Pinpoint the cell where the given text exists, returning its [x, y] midpoint coordinate. 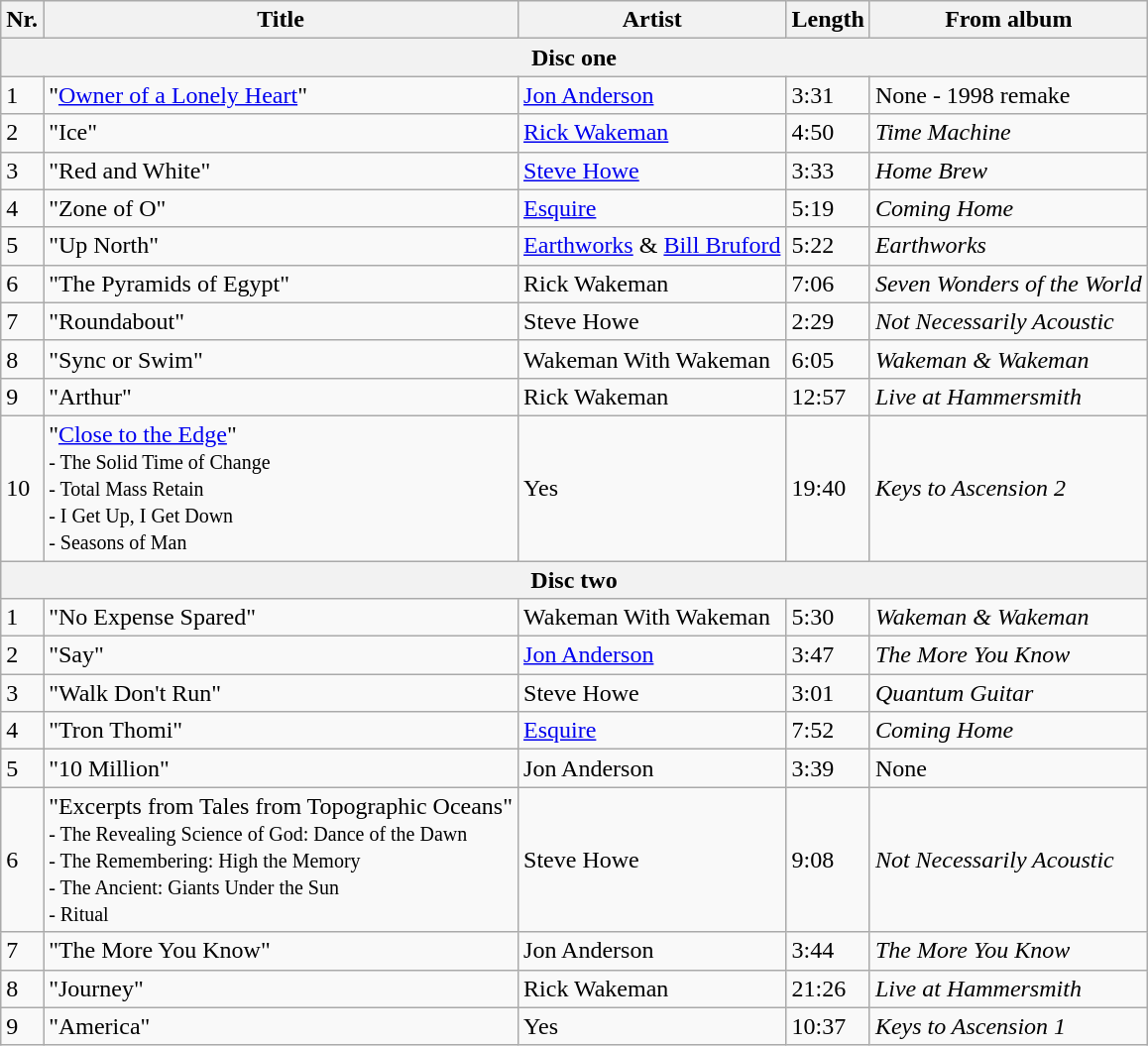
Earthworks [1008, 246]
5:19 [828, 208]
"The More You Know" [282, 951]
Quantum Guitar [1008, 693]
"Walk Don't Run" [282, 693]
Disc one [575, 58]
5:30 [828, 618]
6:05 [828, 359]
3:33 [828, 171]
"Ice" [282, 133]
"Up North" [282, 246]
5:22 [828, 246]
Seven Wonders of the World [1008, 284]
"America" [282, 1026]
"Close to the Edge"- The Solid Time of Change- Total Mass Retain- I Get Up, I Get Down- Seasons of Man [282, 488]
7:06 [828, 284]
Time Machine [1008, 133]
"Journey" [282, 988]
3:47 [828, 655]
4:50 [828, 133]
"Owner of a Lonely Heart" [282, 95]
Home Brew [1008, 171]
"Sync or Swim" [282, 359]
"Zone of O" [282, 208]
3:39 [828, 768]
"Say" [282, 655]
19:40 [828, 488]
None - 1998 remake [1008, 95]
None [1008, 768]
"No Expense Spared" [282, 618]
Keys to Ascension 2 [1008, 488]
Nr. [22, 20]
"Tron Thomi" [282, 731]
10:37 [828, 1026]
Title [282, 20]
3:44 [828, 951]
"10 Million" [282, 768]
"Red and White" [282, 171]
Length [828, 20]
7:52 [828, 731]
9:08 [828, 860]
"Roundabout" [282, 321]
"The Pyramids of Egypt" [282, 284]
Artist [652, 20]
2:29 [828, 321]
Disc two [575, 580]
10 [22, 488]
Earthworks & Bill Bruford [652, 246]
From album [1008, 20]
12:57 [828, 397]
3:01 [828, 693]
Keys to Ascension 1 [1008, 1026]
21:26 [828, 988]
3:31 [828, 95]
"Arthur" [282, 397]
